Extract the (x, y) coordinate from the center of the cell holding the provided text.  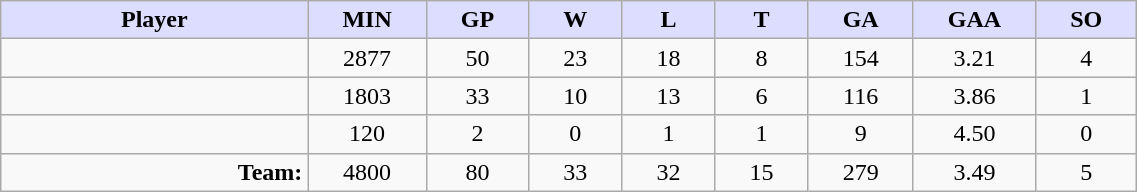
SO (1086, 20)
3.21 (974, 58)
116 (860, 96)
2 (477, 134)
18 (668, 58)
15 (762, 172)
W (576, 20)
10 (576, 96)
13 (668, 96)
MIN (367, 20)
6 (762, 96)
4800 (367, 172)
50 (477, 58)
23 (576, 58)
4.50 (974, 134)
120 (367, 134)
GA (860, 20)
154 (860, 58)
L (668, 20)
9 (860, 134)
Player (154, 20)
GP (477, 20)
2877 (367, 58)
1803 (367, 96)
80 (477, 172)
3.86 (974, 96)
Team: (154, 172)
3.49 (974, 172)
5 (1086, 172)
8 (762, 58)
279 (860, 172)
4 (1086, 58)
32 (668, 172)
T (762, 20)
GAA (974, 20)
